Provide the (X, Y) coordinate of the cell's center where the given text is located.  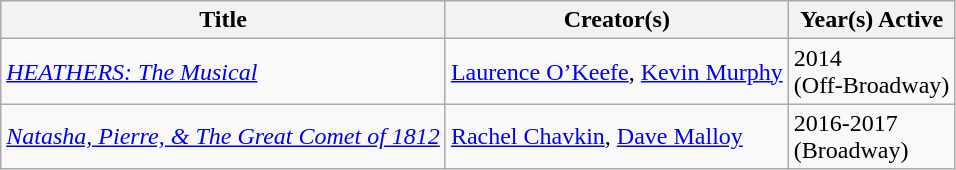
Year(s) Active (872, 20)
HEATHERS: The Musical (224, 72)
2014(Off-Broadway) (872, 72)
Natasha, Pierre, & The Great Comet of 1812 (224, 136)
Rachel Chavkin, Dave Malloy (616, 136)
2016-2017(Broadway) (872, 136)
Creator(s) (616, 20)
Title (224, 20)
Laurence O’Keefe, Kevin Murphy (616, 72)
